Output the (x, y) coordinate of the center of the cell containing the given text.  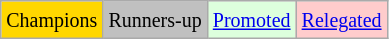
Relegated (342, 20)
Promoted (252, 20)
Runners-up (155, 20)
Champions (52, 20)
